Detect which cell encompasses the target text, then output its [x, y] center coordinate. 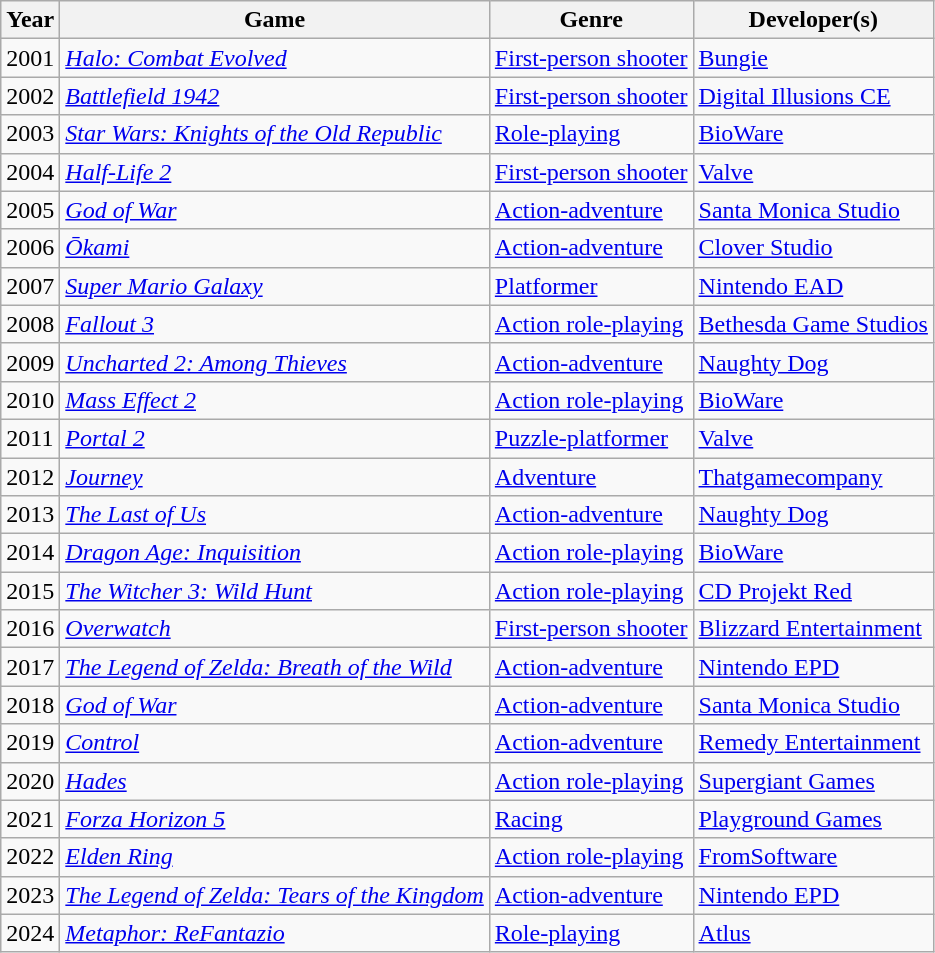
Control [275, 743]
Uncharted 2: Among Thieves [275, 362]
2002 [30, 96]
Dragon Age: Inquisition [275, 553]
2001 [30, 58]
2016 [30, 629]
Bethesda Game Studios [813, 324]
2020 [30, 781]
Mass Effect 2 [275, 400]
Star Wars: Knights of the Old Republic [275, 134]
Elden Ring [275, 857]
Developer(s) [813, 20]
The Witcher 3: Wild Hunt [275, 591]
Adventure [591, 477]
2015 [30, 591]
Remedy Entertainment [813, 743]
FromSoftware [813, 857]
Overwatch [275, 629]
2012 [30, 477]
Thatgamecompany [813, 477]
Ōkami [275, 248]
2004 [30, 172]
Bungie [813, 58]
The Legend of Zelda: Breath of the Wild [275, 667]
Puzzle-platformer [591, 438]
The Last of Us [275, 515]
Halo: Combat Evolved [275, 58]
Fallout 3 [275, 324]
2022 [30, 857]
2005 [30, 210]
Forza Horizon 5 [275, 819]
2014 [30, 553]
2019 [30, 743]
Atlus [813, 933]
2017 [30, 667]
Supergiant Games [813, 781]
Journey [275, 477]
The Legend of Zelda: Tears of the Kingdom [275, 895]
2003 [30, 134]
2007 [30, 286]
CD Projekt Red [813, 591]
2008 [30, 324]
Platformer [591, 286]
Racing [591, 819]
2006 [30, 248]
2010 [30, 400]
Portal 2 [275, 438]
Blizzard Entertainment [813, 629]
Genre [591, 20]
2013 [30, 515]
Digital Illusions CE [813, 96]
Super Mario Galaxy [275, 286]
Year [30, 20]
2023 [30, 895]
2011 [30, 438]
Playground Games [813, 819]
2009 [30, 362]
2021 [30, 819]
2018 [30, 705]
Hades [275, 781]
Battlefield 1942 [275, 96]
Clover Studio [813, 248]
2024 [30, 933]
Nintendo EAD [813, 286]
Metaphor: ReFantazio [275, 933]
Half-Life 2 [275, 172]
Game [275, 20]
